Return [X, Y] of the center of cell containing provided text 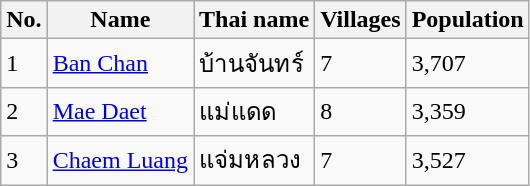
Villages [361, 20]
แจ่มหลวง [254, 160]
Name [120, 20]
Mae Daet [120, 112]
บ้านจันทร์ [254, 64]
2 [24, 112]
Thai name [254, 20]
8 [361, 112]
Chaem Luang [120, 160]
No. [24, 20]
1 [24, 64]
3 [24, 160]
3,359 [468, 112]
3,707 [468, 64]
แม่แดด [254, 112]
Ban Chan [120, 64]
3,527 [468, 160]
Population [468, 20]
